Extract the (X, Y) coordinate from the center of the cell holding the provided text.  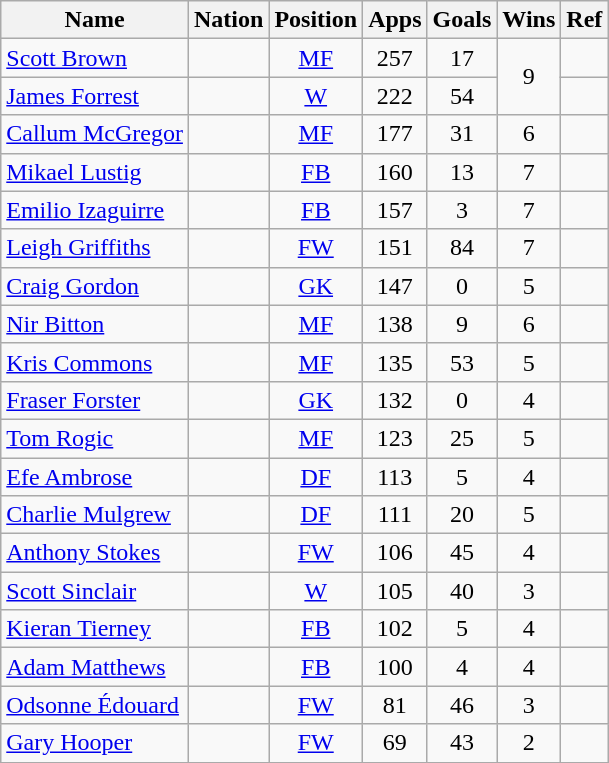
Odsonne Édouard (95, 705)
Craig Gordon (95, 286)
20 (462, 515)
81 (395, 705)
138 (395, 324)
Anthony Stokes (95, 553)
177 (395, 134)
Charlie Mulgrew (95, 515)
257 (395, 58)
James Forrest (95, 96)
Leigh Griffiths (95, 248)
Ref (584, 20)
Efe Ambrose (95, 477)
Mikael Lustig (95, 172)
147 (395, 286)
Adam Matthews (95, 667)
111 (395, 515)
113 (395, 477)
40 (462, 591)
84 (462, 248)
Fraser Forster (95, 400)
132 (395, 400)
151 (395, 248)
Name (95, 20)
Gary Hooper (95, 743)
54 (462, 96)
13 (462, 172)
135 (395, 362)
222 (395, 96)
Tom Rogic (95, 438)
45 (462, 553)
31 (462, 134)
Goals (462, 20)
Nir Bitton (95, 324)
100 (395, 667)
160 (395, 172)
Kieran Tierney (95, 629)
Callum McGregor (95, 134)
Wins (529, 20)
106 (395, 553)
46 (462, 705)
53 (462, 362)
2 (529, 743)
Apps (395, 20)
Position (316, 20)
Emilio Izaguirre (95, 210)
123 (395, 438)
Scott Sinclair (95, 591)
105 (395, 591)
25 (462, 438)
157 (395, 210)
Kris Commons (95, 362)
43 (462, 743)
Nation (228, 20)
17 (462, 58)
102 (395, 629)
69 (395, 743)
Scott Brown (95, 58)
